Return the [x, y] coordinate for the center point of the cell that contains the specified text.  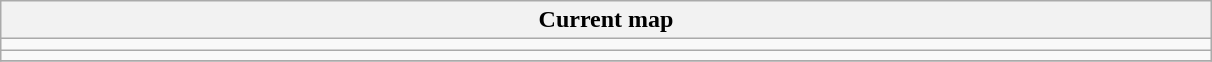
Current map [606, 20]
